Locate the cell with the specified text and output its [X, Y] center coordinate. 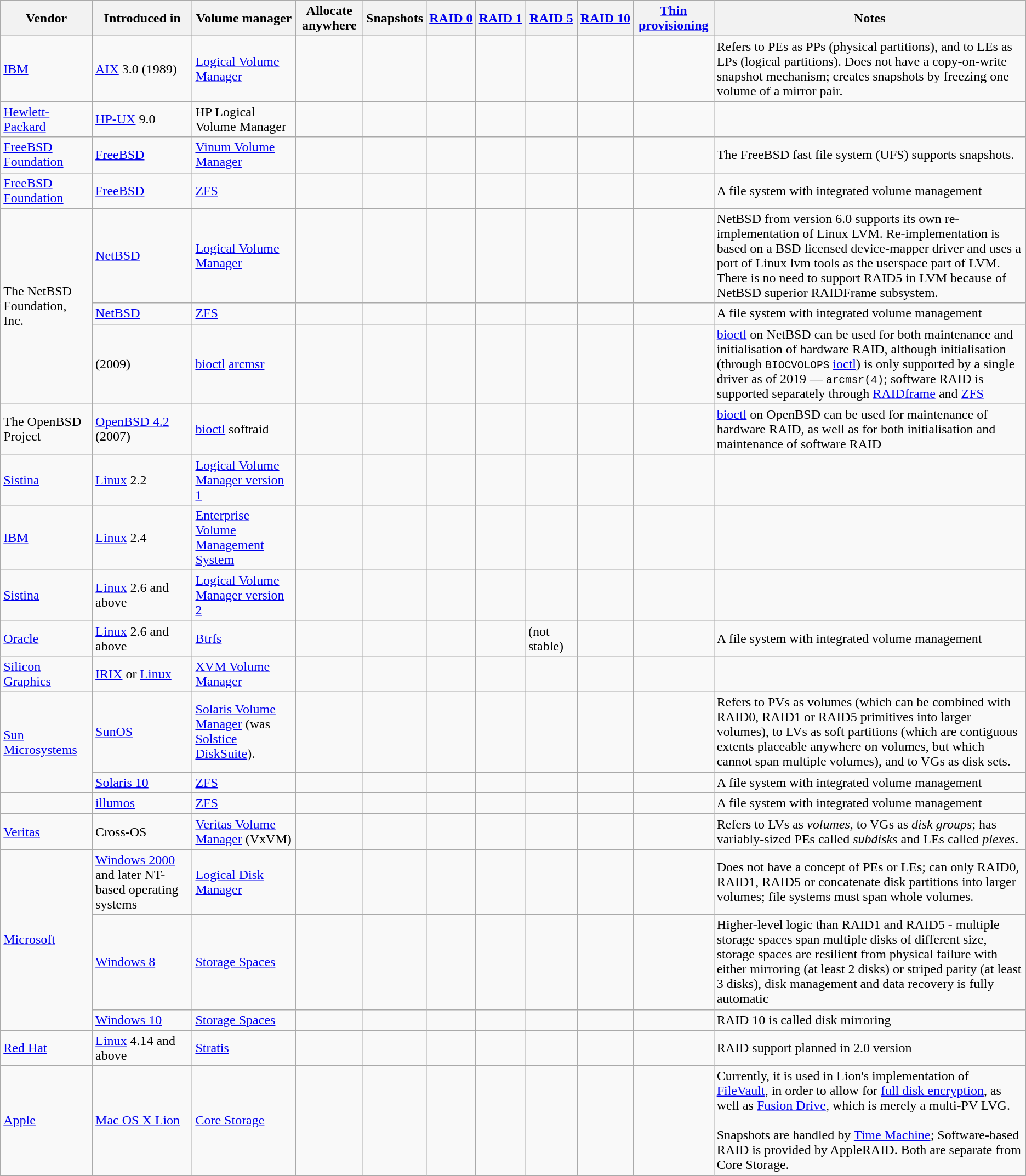
(not stable) [551, 638]
bioctl arcmsr [244, 364]
Veritas [47, 832]
Linux 2.2 [142, 479]
RAID 1 [500, 19]
The OpenBSD Project [47, 429]
RAID 10 is called disk mirroring [869, 1020]
IRIX or Linux [142, 674]
Sun Microsystems [47, 743]
Mac OS X Lion [142, 1121]
Oracle [47, 638]
Allocate anywhere [329, 19]
bioctl softraid [244, 429]
The FreeBSD fast file system (UFS) supports snapshots. [869, 155]
Enterprise Volume Management System [244, 537]
illumos [142, 803]
Logical Disk Manager [244, 882]
Hewlett-Packard [47, 119]
Windows 10 [142, 1020]
Cross-OS [142, 832]
Veritas Volume Manager (VxVM) [244, 832]
Linux 4.14 and above [142, 1048]
Solaris Volume Manager (was Solstice DiskSuite). [244, 732]
Linux 2.4 [142, 537]
Notes [869, 19]
Silicon Graphics [47, 674]
Vinum Volume Manager [244, 155]
Red Hat [47, 1048]
HP Logical Volume Manager [244, 119]
The NetBSD Foundation, Inc. [47, 306]
Logical Volume Manager version 1 [244, 479]
Windows 2000 and later NT-based operating systems [142, 882]
AIX 3.0 (1989) [142, 69]
Refers to LVs as volumes, to VGs as disk groups; has variably-sized PEs called subdisks and LEs called plexes. [869, 832]
Logical Volume Manager version 2 [244, 595]
Btrfs [244, 638]
RAID 10 [605, 19]
Apple [47, 1121]
HP-UX 9.0 [142, 119]
Solaris 10 [142, 783]
Introduced in [142, 19]
Vendor [47, 19]
OpenBSD 4.2 (2007) [142, 429]
Stratis [244, 1048]
RAID 5 [551, 19]
Thin provisioning [673, 19]
Core Storage [244, 1121]
XVM Volume Manager [244, 674]
(2009) [142, 364]
RAID 0 [451, 19]
Microsoft [47, 940]
Windows 8 [142, 962]
bioctl on OpenBSD can be used for maintenance of hardware RAID, as well as for both initialisation and maintenance of software RAID [869, 429]
Snapshots [395, 19]
RAID support planned in 2.0 version [869, 1048]
SunOS [142, 732]
Volume manager [244, 19]
